For the text-containing cell, return its midpoint in [X, Y] coordinate format. 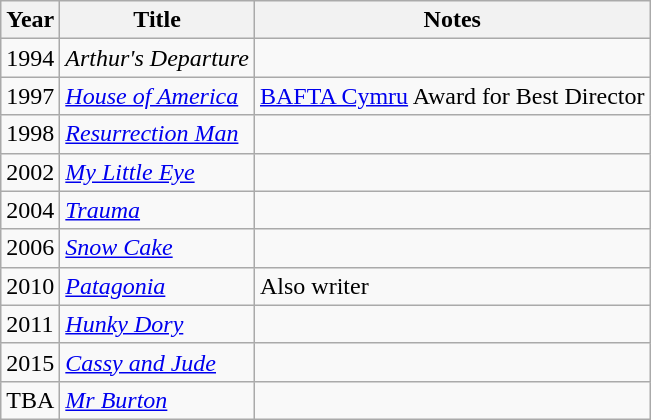
My Little Eye [158, 172]
Patagonia [158, 286]
1994 [30, 58]
Title [158, 20]
Year [30, 20]
2004 [30, 210]
BAFTA Cymru Award for Best Director [452, 96]
Trauma [158, 210]
2010 [30, 286]
House of America [158, 96]
Arthur's Departure [158, 58]
2006 [30, 248]
2002 [30, 172]
Hunky Dory [158, 324]
Resurrection Man [158, 134]
Notes [452, 20]
2011 [30, 324]
1998 [30, 134]
TBA [30, 400]
Cassy and Jude [158, 362]
1997 [30, 96]
Mr Burton [158, 400]
Snow Cake [158, 248]
Also writer [452, 286]
2015 [30, 362]
